For the text-containing cell, return its midpoint in (X, Y) coordinate format. 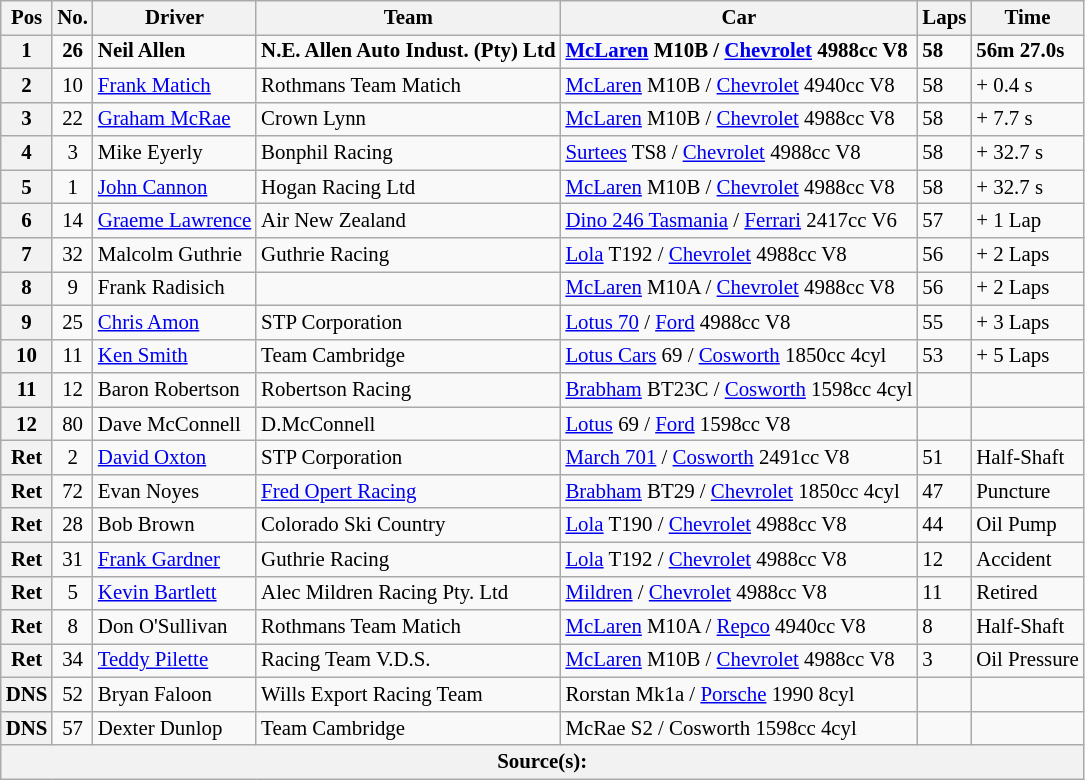
56m 27.0s (1027, 51)
D.McConnell (408, 424)
Brabham BT23C / Cosworth 1598cc 4cyl (738, 390)
25 (72, 322)
31 (72, 559)
McLaren M10B / Chevrolet 4940cc V8 (738, 85)
Colorado Ski Country (408, 525)
Evan Noyes (174, 491)
+ 1 Lap (1027, 221)
Graeme Lawrence (174, 221)
Time (1027, 18)
Bob Brown (174, 525)
14 (72, 221)
Lotus 69 / Ford 1598cc V8 (738, 424)
Mike Eyerly (174, 153)
Don O'Sullivan (174, 627)
7 (27, 255)
Frank Radisich (174, 288)
+ 3 Laps (1027, 322)
Dave McConnell (174, 424)
Malcolm Guthrie (174, 255)
Chris Amon (174, 322)
Kevin Bartlett (174, 593)
+ 7.7 s (1027, 119)
Dino 246 Tasmania / Ferrari 2417cc V6 (738, 221)
Frank Gardner (174, 559)
Crown Lynn (408, 119)
Accident (1027, 559)
McRae S2 / Cosworth 1598cc 4cyl (738, 728)
Driver (174, 18)
53 (944, 356)
Source(s): (542, 762)
Bonphil Racing (408, 153)
Rorstan Mk1a / Porsche 1990 8cyl (738, 695)
28 (72, 525)
44 (944, 525)
Team (408, 18)
Oil Pressure (1027, 661)
Teddy Pilette (174, 661)
N.E. Allen Auto Indust. (Pty) Ltd (408, 51)
Lotus 70 / Ford 4988cc V8 (738, 322)
Baron Robertson (174, 390)
Wills Export Racing Team (408, 695)
Mildren / Chevrolet 4988cc V8 (738, 593)
51 (944, 458)
4 (27, 153)
No. (72, 18)
John Cannon (174, 187)
Dexter Dunlop (174, 728)
Frank Matich (174, 85)
47 (944, 491)
Robertson Racing (408, 390)
Bryan Faloon (174, 695)
Hogan Racing Ltd (408, 187)
80 (72, 424)
Lotus Cars 69 / Cosworth 1850cc 4cyl (738, 356)
32 (72, 255)
Retired (1027, 593)
Surtees TS8 / Chevrolet 4988cc V8 (738, 153)
Lola T190 / Chevrolet 4988cc V8 (738, 525)
Air New Zealand (408, 221)
Brabham BT29 / Chevrolet 1850cc 4cyl (738, 491)
+ 0.4 s (1027, 85)
+ 5 Laps (1027, 356)
Fred Opert Racing (408, 491)
Neil Allen (174, 51)
72 (72, 491)
Graham McRae (174, 119)
Laps (944, 18)
22 (72, 119)
52 (72, 695)
McLaren M10A / Chevrolet 4988cc V8 (738, 288)
Alec Mildren Racing Pty. Ltd (408, 593)
David Oxton (174, 458)
Oil Pump (1027, 525)
Pos (27, 18)
Puncture (1027, 491)
Car (738, 18)
McLaren M10A / Repco 4940cc V8 (738, 627)
Ken Smith (174, 356)
March 701 / Cosworth 2491cc V8 (738, 458)
55 (944, 322)
Racing Team V.D.S. (408, 661)
6 (27, 221)
26 (72, 51)
34 (72, 661)
